Capture the cell that displays the provided text and extract its (X, Y) central coordinate. 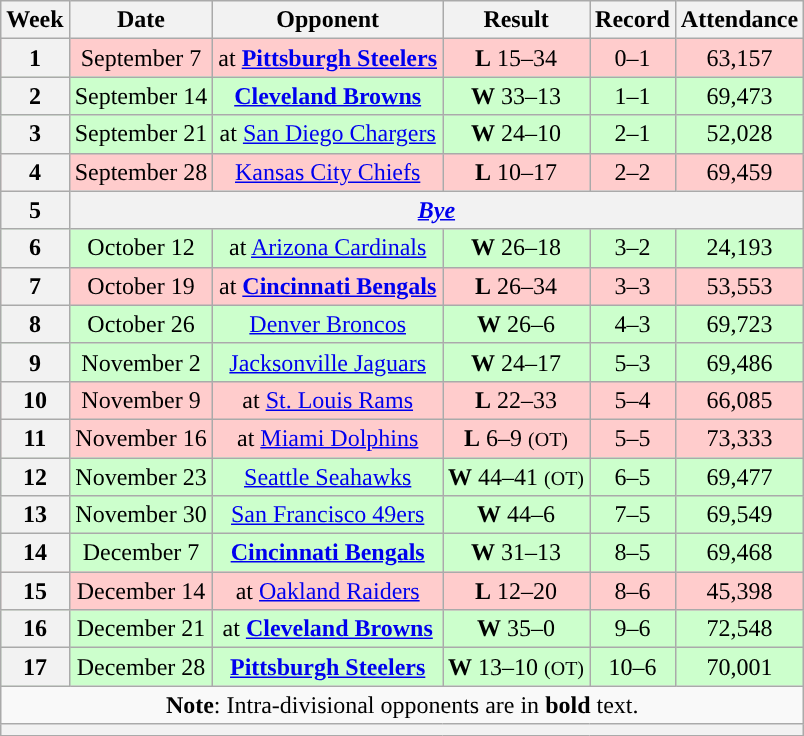
15 (35, 591)
12 (35, 477)
W 26–6 (516, 324)
9–6 (633, 629)
69,549 (739, 515)
at Cincinnati Bengals (328, 286)
Record (633, 20)
W 44–41 (OT) (516, 477)
September 21 (141, 134)
52,028 (739, 134)
October 19 (141, 286)
September 14 (141, 96)
W 24–10 (516, 134)
14 (35, 553)
2–1 (633, 134)
December 28 (141, 667)
November 9 (141, 400)
16 (35, 629)
Note: Intra-divisional opponents are in bold text. (402, 705)
December 7 (141, 553)
5–3 (633, 362)
63,157 (739, 58)
5–4 (633, 400)
72,548 (739, 629)
Opponent (328, 20)
24,193 (739, 248)
W 13–10 (OT) (516, 667)
September 28 (141, 172)
Week (35, 20)
Seattle Seahawks (328, 477)
Attendance (739, 20)
69,468 (739, 553)
9 (35, 362)
8 (35, 324)
at Cleveland Browns (328, 629)
W 35–0 (516, 629)
December 14 (141, 591)
at San Diego Chargers (328, 134)
8–5 (633, 553)
November 16 (141, 438)
W 31–13 (516, 553)
6 (35, 248)
San Francisco 49ers (328, 515)
7 (35, 286)
4 (35, 172)
L 15–34 (516, 58)
L 6–9 (OT) (516, 438)
5–5 (633, 438)
7–5 (633, 515)
Cleveland Browns (328, 96)
W 24–17 (516, 362)
December 21 (141, 629)
13 (35, 515)
September 7 (141, 58)
3–3 (633, 286)
69,459 (739, 172)
3–2 (633, 248)
69,486 (739, 362)
4–3 (633, 324)
L 10–17 (516, 172)
Cincinnati Bengals (328, 553)
W 44–6 (516, 515)
10 (35, 400)
1–1 (633, 96)
at Oakland Raiders (328, 591)
October 12 (141, 248)
17 (35, 667)
at Miami Dolphins (328, 438)
L 12–20 (516, 591)
66,085 (739, 400)
L 22–33 (516, 400)
November 30 (141, 515)
45,398 (739, 591)
W 33–13 (516, 96)
70,001 (739, 667)
at Arizona Cardinals (328, 248)
November 2 (141, 362)
Date (141, 20)
10–6 (633, 667)
1 (35, 58)
Jacksonville Jaguars (328, 362)
3 (35, 134)
2 (35, 96)
69,473 (739, 96)
2–2 (633, 172)
L 26–34 (516, 286)
Result (516, 20)
Kansas City Chiefs (328, 172)
at St. Louis Rams (328, 400)
Denver Broncos (328, 324)
Bye (436, 210)
October 26 (141, 324)
Pittsburgh Steelers (328, 667)
6–5 (633, 477)
73,333 (739, 438)
November 23 (141, 477)
0–1 (633, 58)
53,553 (739, 286)
W 26–18 (516, 248)
69,723 (739, 324)
69,477 (739, 477)
8–6 (633, 591)
5 (35, 210)
at Pittsburgh Steelers (328, 58)
11 (35, 438)
